Return (X, Y) of the center of cell containing provided text 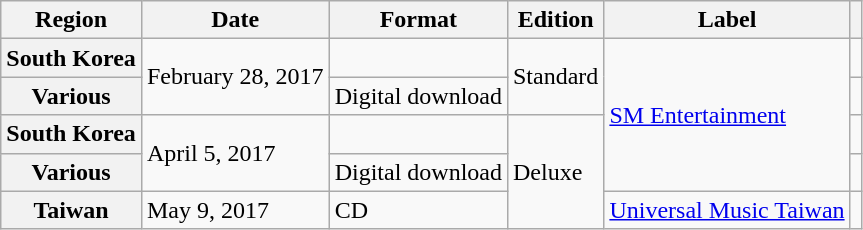
Date (235, 20)
February 28, 2017 (235, 77)
April 5, 2017 (235, 153)
May 9, 2017 (235, 210)
Edition (555, 20)
Label (727, 20)
SM Entertainment (727, 115)
Format (418, 20)
Region (72, 20)
Taiwan (72, 210)
Universal Music Taiwan (727, 210)
CD (418, 210)
Standard (555, 77)
Deluxe (555, 172)
